For the text-containing cell, return its midpoint in (x, y) coordinate format. 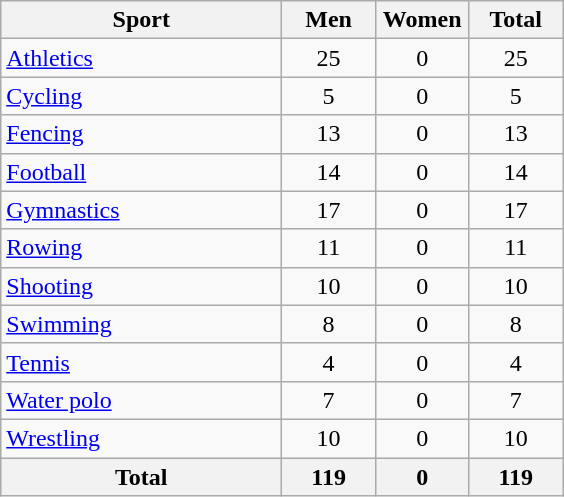
Cycling (142, 96)
Women (422, 20)
Men (329, 20)
Football (142, 172)
Tennis (142, 362)
Water polo (142, 400)
Fencing (142, 134)
Swimming (142, 324)
Athletics (142, 58)
Sport (142, 20)
Rowing (142, 248)
Shooting (142, 286)
Gymnastics (142, 210)
Wrestling (142, 438)
